Return the (x, y) coordinate for the center point of the cell that contains the specified text.  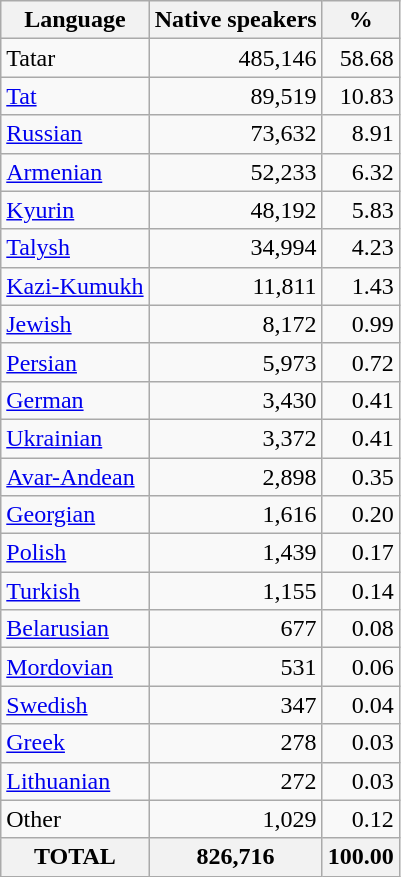
Polish (75, 553)
0.72 (360, 362)
% (360, 20)
Tat (75, 96)
Armenian (75, 172)
Georgian (75, 515)
Belarusian (75, 629)
1.43 (360, 286)
Jewish (75, 324)
485,146 (236, 58)
Greek (75, 743)
1,155 (236, 591)
11,811 (236, 286)
826,716 (236, 857)
1,029 (236, 819)
Persian (75, 362)
100.00 (360, 857)
73,632 (236, 134)
5,973 (236, 362)
Other (75, 819)
0.20 (360, 515)
Tatar (75, 58)
0.08 (360, 629)
2,898 (236, 477)
52,233 (236, 172)
0.35 (360, 477)
Lithuanian (75, 781)
89,519 (236, 96)
10.83 (360, 96)
Ukrainian (75, 438)
Turkish (75, 591)
531 (236, 667)
German (75, 400)
8,172 (236, 324)
6.32 (360, 172)
48,192 (236, 210)
34,994 (236, 248)
278 (236, 743)
Avar-Andean (75, 477)
0.04 (360, 705)
Mordovian (75, 667)
Language (75, 20)
1,439 (236, 553)
4.23 (360, 248)
8.91 (360, 134)
0.12 (360, 819)
0.17 (360, 553)
Kazi-Kumukh (75, 286)
Kyurin (75, 210)
0.14 (360, 591)
Russian (75, 134)
58.68 (360, 58)
347 (236, 705)
0.99 (360, 324)
3,430 (236, 400)
Talysh (75, 248)
272 (236, 781)
0.06 (360, 667)
1,616 (236, 515)
3,372 (236, 438)
Swedish (75, 705)
Native speakers (236, 20)
677 (236, 629)
TOTAL (75, 857)
5.83 (360, 210)
